From the cell containing the given text, extract its center point as [x, y] coordinate. 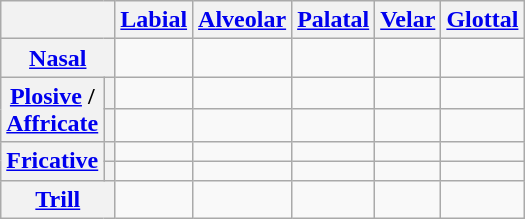
Velar [408, 20]
Fricative [52, 161]
Labial [154, 20]
Nasal [58, 58]
Palatal [334, 20]
Glottal [482, 20]
Plosive /Affricate [52, 110]
Trill [58, 199]
Alveolar [242, 20]
